Pinpoint the cell where the given text exists, returning its [X, Y] midpoint coordinate. 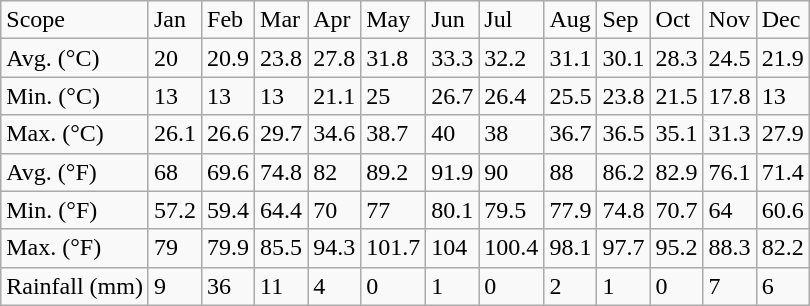
82.2 [782, 248]
20 [174, 58]
Jul [512, 20]
25 [394, 96]
7 [730, 286]
27.8 [334, 58]
21.1 [334, 96]
Avg. (°F) [75, 172]
80.1 [452, 210]
57.2 [174, 210]
85.5 [282, 248]
38.7 [394, 134]
71.4 [782, 172]
34.6 [334, 134]
Min. (°C) [75, 96]
59.4 [228, 210]
64 [730, 210]
Aug [570, 20]
32.2 [512, 58]
17.8 [730, 96]
76.1 [730, 172]
Rainfall (mm) [75, 286]
64.4 [282, 210]
30.1 [624, 58]
21.5 [676, 96]
70.7 [676, 210]
104 [452, 248]
Avg. (°C) [75, 58]
70 [334, 210]
6 [782, 286]
69.6 [228, 172]
Jan [174, 20]
Feb [228, 20]
79.9 [228, 248]
26.1 [174, 134]
Nov [730, 20]
38 [512, 134]
9 [174, 286]
35.1 [676, 134]
29.7 [282, 134]
31.3 [730, 134]
88 [570, 172]
94.3 [334, 248]
Jun [452, 20]
25.5 [570, 96]
Max. (°C) [75, 134]
2 [570, 286]
36.5 [624, 134]
86.2 [624, 172]
26.4 [512, 96]
26.6 [228, 134]
Max. (°F) [75, 248]
21.9 [782, 58]
77 [394, 210]
31.8 [394, 58]
11 [282, 286]
97.7 [624, 248]
28.3 [676, 58]
Mar [282, 20]
91.9 [452, 172]
60.6 [782, 210]
40 [452, 134]
79.5 [512, 210]
33.3 [452, 58]
90 [512, 172]
Sep [624, 20]
79 [174, 248]
95.2 [676, 248]
98.1 [570, 248]
31.1 [570, 58]
89.2 [394, 172]
24.5 [730, 58]
88.3 [730, 248]
Dec [782, 20]
36.7 [570, 134]
20.9 [228, 58]
27.9 [782, 134]
26.7 [452, 96]
101.7 [394, 248]
100.4 [512, 248]
82.9 [676, 172]
Apr [334, 20]
77.9 [570, 210]
Min. (°F) [75, 210]
May [394, 20]
Scope [75, 20]
36 [228, 286]
68 [174, 172]
82 [334, 172]
4 [334, 286]
Oct [676, 20]
